For the text-containing cell, return its midpoint in [X, Y] coordinate format. 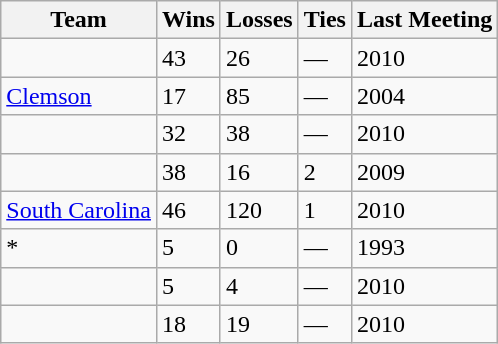
1 [324, 210]
43 [188, 58]
18 [188, 324]
Clemson [79, 96]
17 [188, 96]
Team [79, 20]
Losses [259, 20]
0 [259, 248]
32 [188, 134]
46 [188, 210]
2 [324, 172]
4 [259, 286]
26 [259, 58]
2004 [424, 96]
120 [259, 210]
85 [259, 96]
19 [259, 324]
2009 [424, 172]
* [79, 248]
16 [259, 172]
1993 [424, 248]
Last Meeting [424, 20]
Wins [188, 20]
Ties [324, 20]
South Carolina [79, 210]
